Identify which cell holds the provided text, then report its [X, Y] central coordinate. 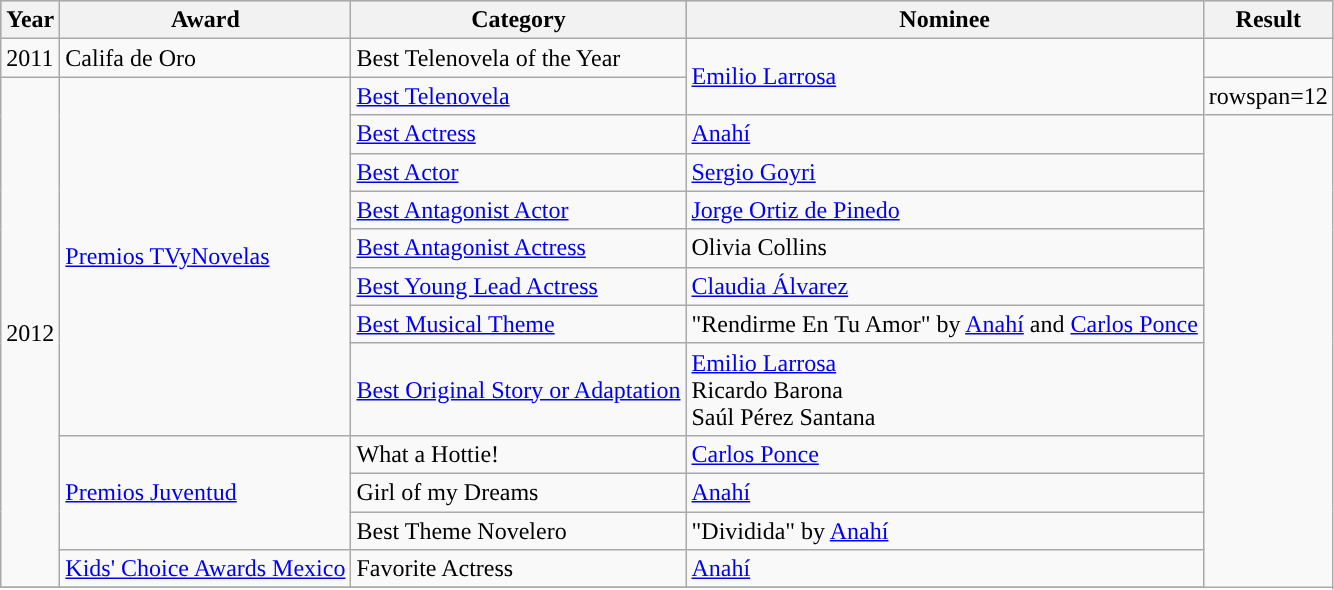
Emilio Larrosa [944, 77]
Emilio LarrosaRicardo BaronaSaúl Pérez Santana [944, 389]
Premios Juventud [206, 492]
Nominee [944, 20]
Premios TVyNovelas [206, 256]
Best Actor [518, 172]
Califa de Oro [206, 58]
Best Actress [518, 134]
"Dividida" by Anahí [944, 531]
Sergio Goyri [944, 172]
Best Young Lead Actress [518, 286]
Best Antagonist Actress [518, 248]
Favorite Actress [518, 569]
Best Theme Novelero [518, 531]
Result [1268, 20]
Best Telenovela of the Year [518, 58]
Kids' Choice Awards Mexico [206, 569]
Carlos Ponce [944, 454]
Olivia Collins [944, 248]
What a Hottie! [518, 454]
Jorge Ortiz de Pinedo [944, 210]
rowspan=12 [1268, 96]
Category [518, 20]
Claudia Álvarez [944, 286]
2012 [30, 332]
Best Musical Theme [518, 324]
Best Telenovela [518, 96]
"Rendirme En Tu Amor" by Anahí and Carlos Ponce [944, 324]
Award [206, 20]
2011 [30, 58]
Girl of my Dreams [518, 492]
Best Antagonist Actor [518, 210]
Year [30, 20]
Best Original Story or Adaptation [518, 389]
